Extract the [X, Y] coordinate from the center of the cell holding the provided text.  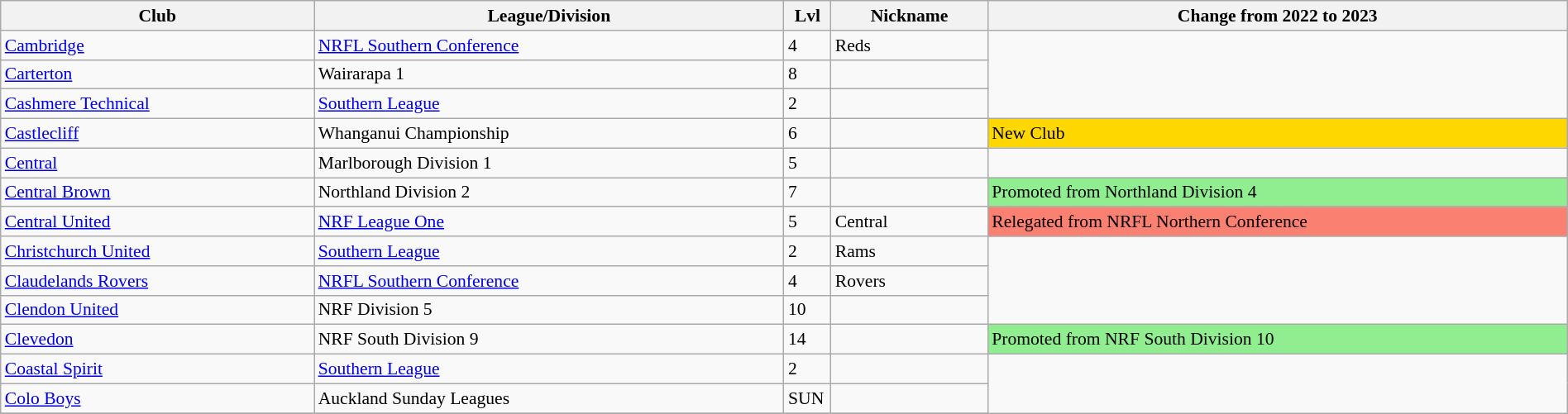
Christchurch United [157, 251]
Northland Division 2 [549, 193]
Auckland Sunday Leagues [549, 398]
8 [807, 74]
Carterton [157, 74]
New Club [1277, 134]
Clendon United [157, 310]
Claudelands Rovers [157, 281]
SUN [807, 398]
Nickname [910, 16]
Central Brown [157, 193]
NRF Division 5 [549, 310]
Promoted from Northland Division 4 [1277, 193]
Coastal Spirit [157, 369]
Castlecliff [157, 134]
14 [807, 340]
Rams [910, 251]
Club [157, 16]
7 [807, 193]
Marlborough Division 1 [549, 163]
Colo Boys [157, 398]
Relegated from NRFL Northern Conference [1277, 222]
Clevedon [157, 340]
NRF South Division 9 [549, 340]
Reds [910, 45]
Wairarapa 1 [549, 74]
Lvl [807, 16]
6 [807, 134]
Cambridge [157, 45]
10 [807, 310]
Rovers [910, 281]
Central United [157, 222]
Promoted from NRF South Division 10 [1277, 340]
NRF League One [549, 222]
Whanganui Championship [549, 134]
Cashmere Technical [157, 104]
League/Division [549, 16]
Change from 2022 to 2023 [1277, 16]
